From the cell containing the given text, extract its center point as [x, y] coordinate. 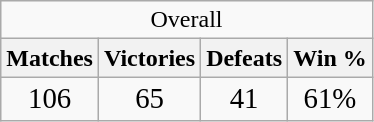
61% [330, 99]
Overall [187, 20]
Victories [149, 58]
65 [149, 99]
Defeats [244, 58]
41 [244, 99]
106 [50, 99]
Win % [330, 58]
Matches [50, 58]
